Output the [X, Y] coordinate of the center of the cell containing the given text.  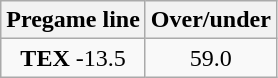
Over/under [210, 20]
Pregame line [74, 20]
59.0 [210, 58]
TEX -13.5 [74, 58]
